Scan for the cell matching the given text and deliver its [x, y] coordinate at center. 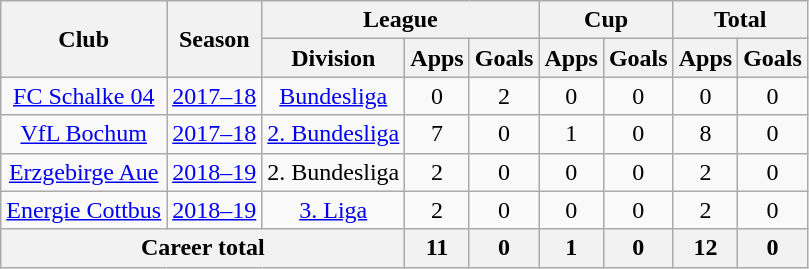
3. Liga [334, 210]
League [400, 20]
Club [84, 39]
Energie Cottbus [84, 210]
FC Schalke 04 [84, 96]
11 [437, 248]
Cup [606, 20]
Bundesliga [334, 96]
Division [334, 58]
Season [214, 39]
7 [437, 134]
VfL Bochum [84, 134]
12 [705, 248]
8 [705, 134]
Erzgebirge Aue [84, 172]
Career total [203, 248]
Total [740, 20]
